Determine the [X, Y] coordinate at the center of the cell enclosing the given text.  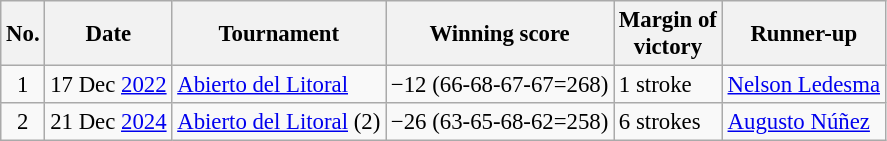
Tournament [279, 34]
Runner-up [804, 34]
Margin ofvictory [668, 34]
Abierto del Litoral (2) [279, 122]
6 strokes [668, 122]
−26 (63-65-68-62=258) [500, 122]
1 stroke [668, 85]
Augusto Núñez [804, 122]
17 Dec 2022 [108, 85]
2 [23, 122]
1 [23, 85]
Abierto del Litoral [279, 85]
No. [23, 34]
Nelson Ledesma [804, 85]
Date [108, 34]
21 Dec 2024 [108, 122]
Winning score [500, 34]
−12 (66-68-67-67=268) [500, 85]
